Return [x, y] of the center of cell containing provided text 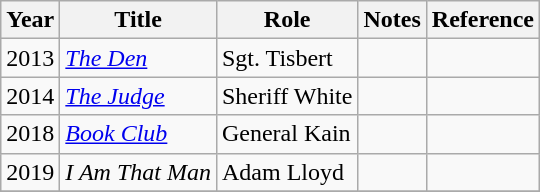
The Den [138, 58]
General Kain [286, 134]
2018 [30, 134]
Book Club [138, 134]
Adam Lloyd [286, 172]
Sheriff White [286, 96]
2019 [30, 172]
Role [286, 20]
Sgt. Tisbert [286, 58]
Reference [482, 20]
I Am That Man [138, 172]
Notes [392, 20]
2014 [30, 96]
Year [30, 20]
The Judge [138, 96]
2013 [30, 58]
Title [138, 20]
